Return the [X, Y] coordinate for the center point of the cell that contains the specified text.  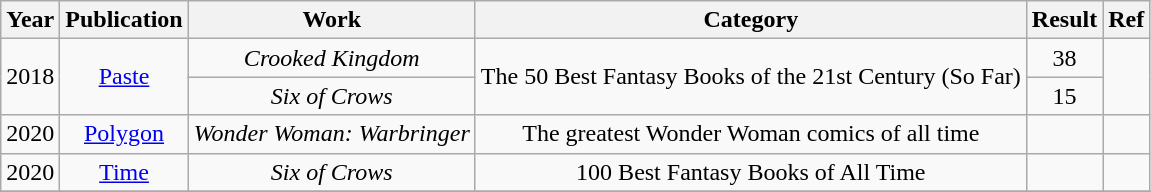
38 [1064, 58]
Paste [124, 77]
The 50 Best Fantasy Books of the 21st Century (So Far) [750, 77]
Ref [1126, 20]
Wonder Woman: Warbringer [332, 134]
100 Best Fantasy Books of All Time [750, 172]
15 [1064, 96]
2018 [30, 77]
Work [332, 20]
Publication [124, 20]
Result [1064, 20]
Category [750, 20]
The greatest Wonder Woman comics of all time [750, 134]
Time [124, 172]
Crooked Kingdom [332, 58]
Polygon [124, 134]
Year [30, 20]
